Output the (x, y) coordinate of the center of the cell containing the given text.  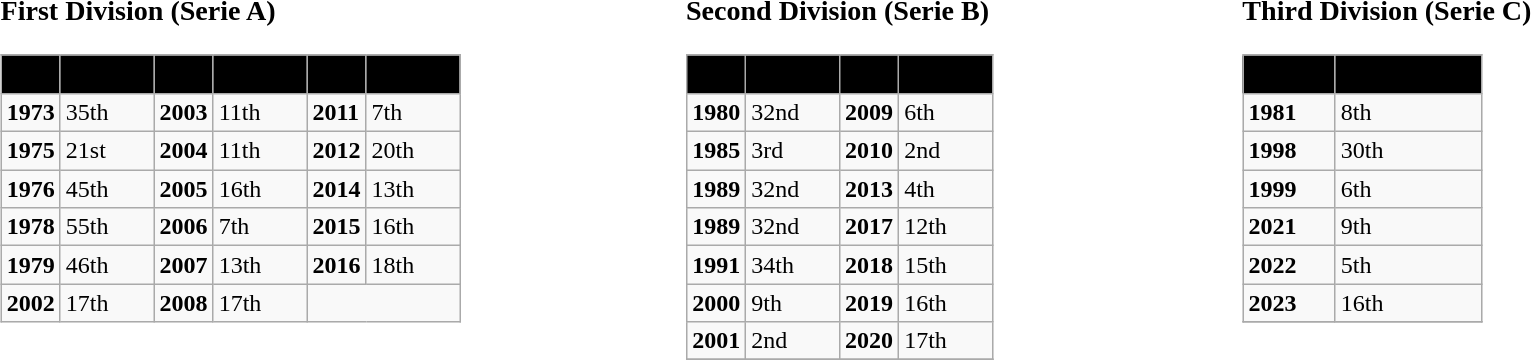
2003 (184, 112)
2018 (870, 265)
1979 (30, 265)
2009 (870, 112)
2007 (184, 265)
1973 (30, 112)
2000 (716, 303)
1991 (716, 265)
15th (946, 265)
2016 (336, 265)
8th (1408, 112)
2013 (870, 189)
35th (107, 112)
2021 (1289, 227)
21st (107, 151)
2012 (336, 151)
2019 (870, 303)
45th (107, 189)
5th (1408, 265)
1976 (30, 189)
2014 (336, 189)
2020 (870, 341)
34th (793, 265)
55th (107, 227)
2017 (870, 227)
2001 (716, 341)
1985 (716, 151)
1980 (716, 112)
2022 (1289, 265)
30th (1408, 151)
12th (946, 227)
1975 (30, 151)
2002 (30, 303)
2004 (184, 151)
1998 (1289, 151)
1978 (30, 227)
2006 (184, 227)
2023 (1289, 303)
2005 (184, 189)
1999 (1289, 189)
2011 (336, 112)
4th (946, 189)
2015 (336, 227)
1981 (1289, 112)
3rd (793, 151)
2010 (870, 151)
2008 (184, 303)
18th (413, 265)
46th (107, 265)
20th (413, 151)
